Detect which cell encompasses the target text, then output its [x, y] center coordinate. 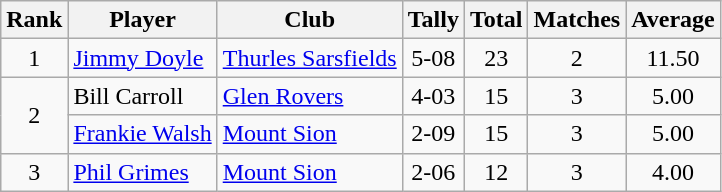
Matches [577, 20]
4-03 [433, 96]
2-09 [433, 134]
Total [496, 20]
Average [674, 20]
Bill Carroll [142, 96]
Phil Grimes [142, 172]
12 [496, 172]
2-06 [433, 172]
Club [310, 20]
Rank [34, 20]
Jimmy Doyle [142, 58]
Thurles Sarsfields [310, 58]
Glen Rovers [310, 96]
Player [142, 20]
4.00 [674, 172]
23 [496, 58]
Frankie Walsh [142, 134]
11.50 [674, 58]
1 [34, 58]
5-08 [433, 58]
Tally [433, 20]
